Locate the cell with the specified text and output its (x, y) center coordinate. 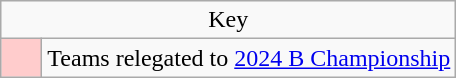
Key (228, 20)
Teams relegated to 2024 B Championship (249, 58)
